Return the [X, Y] coordinate for the center point of the cell that contains the specified text.  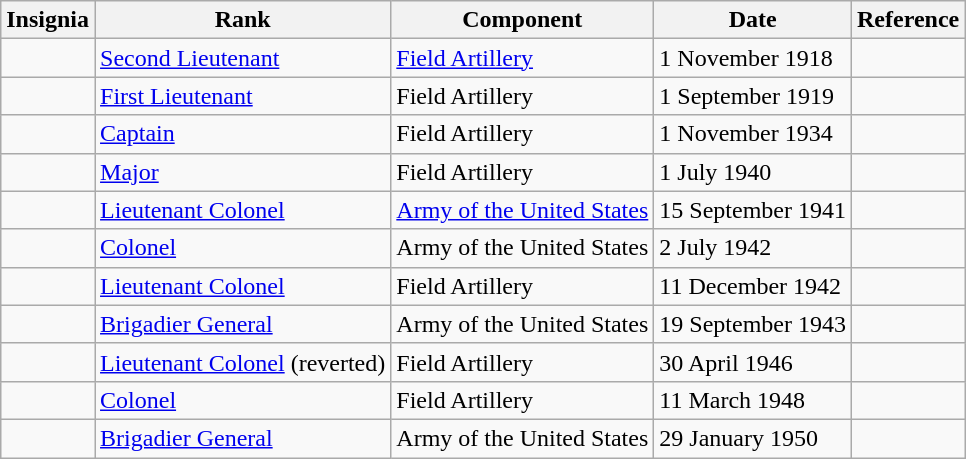
Rank [243, 20]
30 April 1946 [753, 362]
19 September 1943 [753, 324]
15 September 1941 [753, 210]
2 July 1942 [753, 248]
Lieutenant Colonel (reverted) [243, 362]
29 January 1950 [753, 438]
Captain [243, 134]
Date [753, 20]
Second Lieutenant [243, 58]
1 September 1919 [753, 96]
1 November 1934 [753, 134]
11 March 1948 [753, 400]
Major [243, 172]
Reference [908, 20]
1 November 1918 [753, 58]
11 December 1942 [753, 286]
First Lieutenant [243, 96]
Insignia [48, 20]
1 July 1940 [753, 172]
Component [522, 20]
